Output the [X, Y] coordinate of the center of the cell containing the given text.  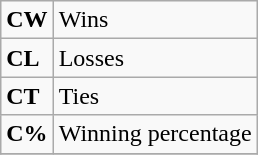
CL [27, 58]
CT [27, 96]
CW [27, 20]
Losses [155, 58]
Winning percentage [155, 134]
C% [27, 134]
Wins [155, 20]
Ties [155, 96]
